Identify which cell holds the provided text, then report its (X, Y) central coordinate. 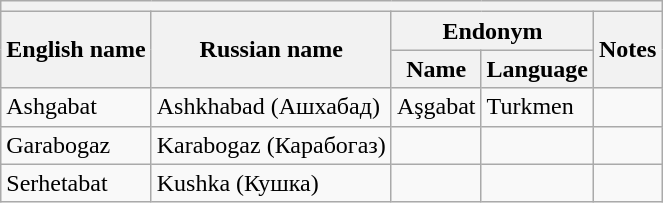
Karabogaz (Карабогаз) (271, 145)
Endonym (492, 31)
Russian name (271, 50)
Language (537, 69)
Kushka (Кушка) (271, 183)
English name (76, 50)
Turkmen (537, 107)
Serhetabat (76, 183)
Aşgabat (436, 107)
Garabogaz (76, 145)
Ashkhabad (Ашхабад) (271, 107)
Name (436, 69)
Notes (628, 50)
Ashgabat (76, 107)
